Extract the [x, y] coordinate from the center of the cell holding the provided text.  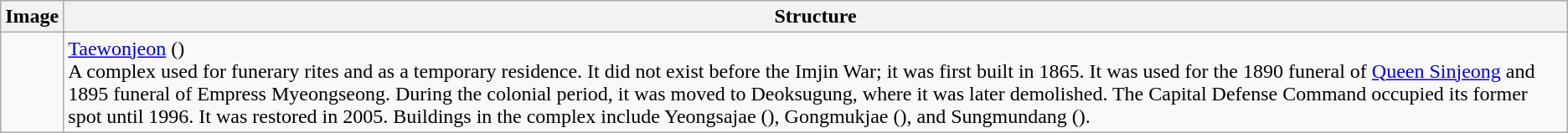
Image [32, 17]
Structure [816, 17]
